Determine the (x, y) coordinate at the center of the cell enclosing the given text.  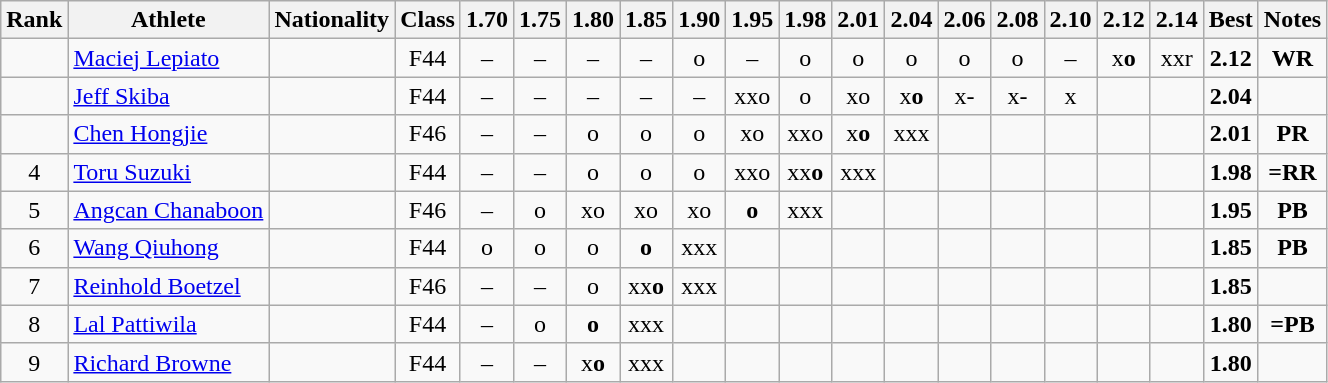
Chen Hongjie (168, 134)
Reinhold Boetzel (168, 286)
6 (34, 248)
Nationality (332, 20)
Class (428, 20)
7 (34, 286)
=RR (1292, 172)
Best (1230, 20)
9 (34, 362)
Angcan Chanaboon (168, 210)
2.14 (1176, 20)
PR (1292, 134)
Richard Browne (168, 362)
Maciej Lepiato (168, 58)
Athlete (168, 20)
Jeff Skiba (168, 96)
4 (34, 172)
WR (1292, 58)
Notes (1292, 20)
1.75 (540, 20)
=PB (1292, 324)
2.08 (1018, 20)
1.70 (486, 20)
2.06 (964, 20)
Wang Qiuhong (168, 248)
xxr (1176, 58)
Rank (34, 20)
1.90 (700, 20)
2.10 (1070, 20)
Toru Suzuki (168, 172)
x (1070, 96)
8 (34, 324)
Lal Pattiwila (168, 324)
5 (34, 210)
